Detect which cell encompasses the target text, then output its [x, y] center coordinate. 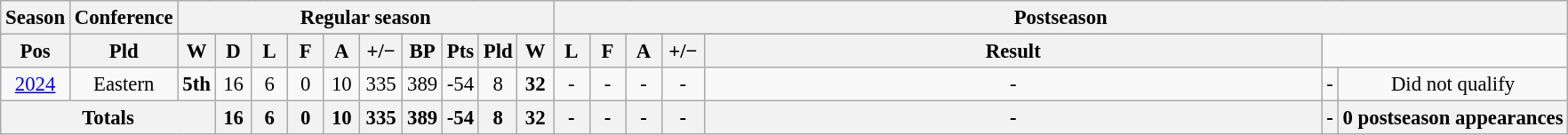
Eastern [124, 84]
BP [423, 52]
0 postseason appearances [1452, 118]
D [233, 52]
Pts [460, 52]
5th [196, 84]
2024 [36, 84]
Season [36, 18]
Did not qualify [1452, 84]
Postseason [1061, 18]
Conference [124, 18]
Pos [36, 52]
Totals [108, 118]
Regular season [366, 18]
Result [1013, 52]
